Scan for the cell matching the given text and deliver its (x, y) coordinate at center. 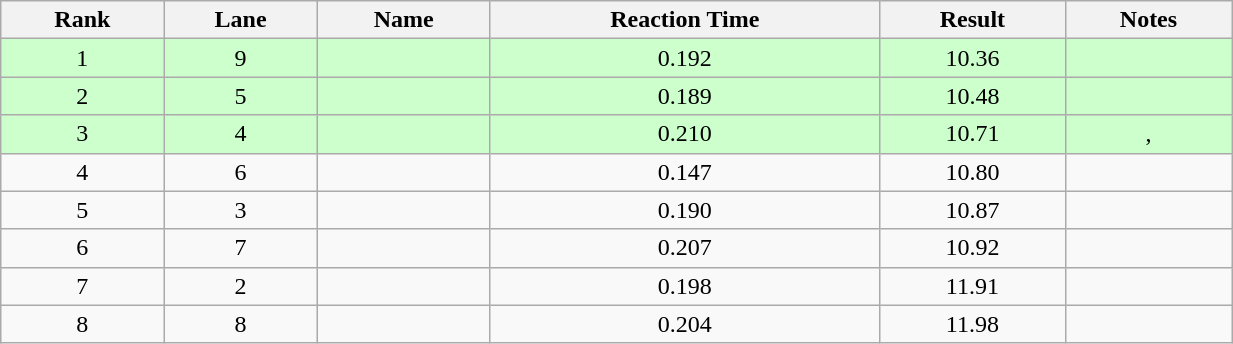
0.147 (684, 172)
0.210 (684, 134)
Result (972, 20)
Notes (1148, 20)
10.87 (972, 210)
10.71 (972, 134)
11.98 (972, 324)
0.192 (684, 58)
1 (82, 58)
0.190 (684, 210)
10.48 (972, 96)
0.204 (684, 324)
9 (240, 58)
10.92 (972, 248)
Reaction Time (684, 20)
0.189 (684, 96)
0.198 (684, 286)
Lane (240, 20)
10.80 (972, 172)
11.91 (972, 286)
0.207 (684, 248)
Rank (82, 20)
10.36 (972, 58)
Name (404, 20)
, (1148, 134)
